For the text-containing cell, return its midpoint in (X, Y) coordinate format. 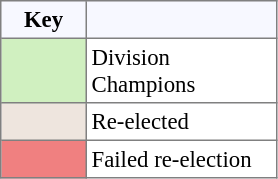
Re-elected (181, 122)
Division Champions (181, 70)
Key (44, 20)
Failed re-election (181, 159)
